Output the [X, Y] coordinate of the center of the cell containing the given text.  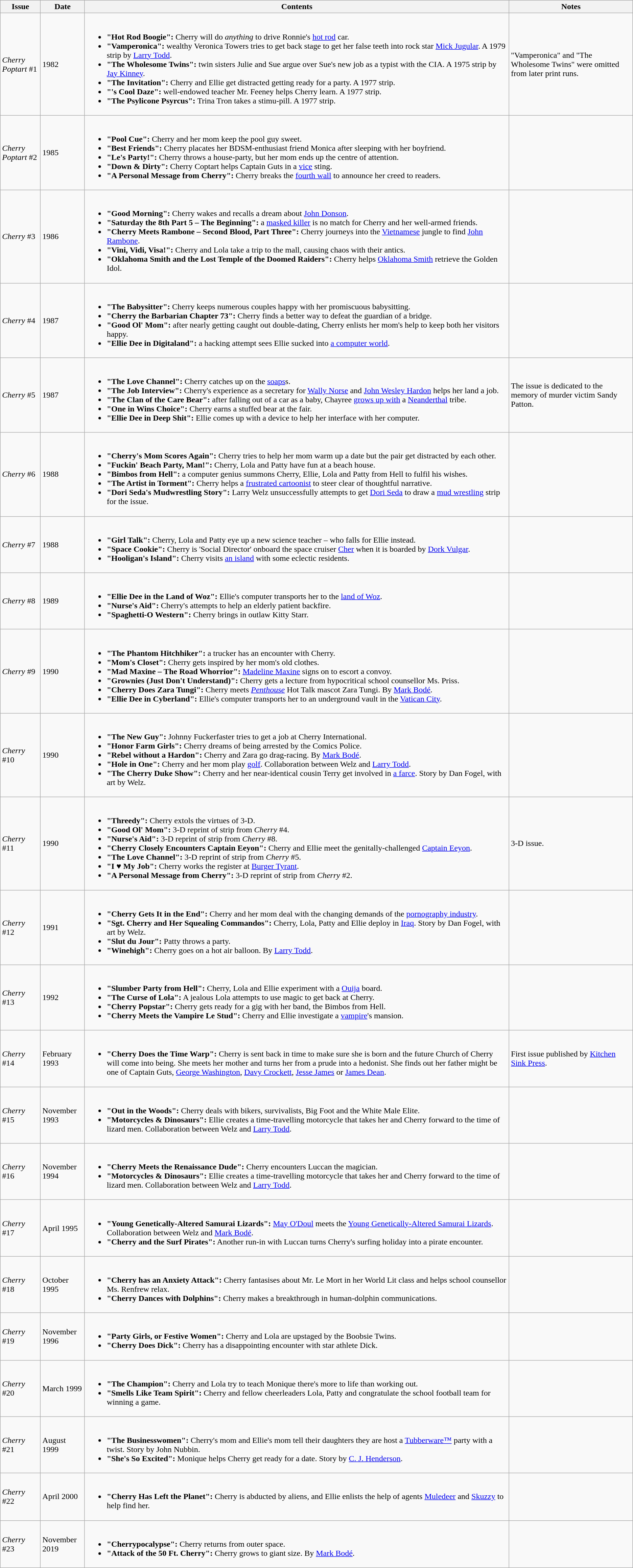
"Vamperonica" and "The Wholesome Twins" were omitted from later print runs. [571, 64]
Cherry Poptart #1 [20, 64]
March 1999 [63, 1388]
Cherry #6 [20, 474]
3-D issue. [571, 843]
Cherry #21 [20, 1445]
February 1993 [63, 1059]
Cherry #14 [20, 1059]
Cherry #9 [20, 671]
1986 [63, 237]
April 2000 [63, 1497]
Cherry Poptart #2 [20, 153]
The issue is dedicated to the memory of murder victim Sandy Patton. [571, 395]
Cherry #13 [20, 998]
First issue published by Kitchen Sink Press. [571, 1059]
Cherry #4 [20, 320]
Cherry #17 [20, 1228]
Cherry #18 [20, 1285]
1985 [63, 153]
Cherry #22 [20, 1497]
October 1995 [63, 1285]
1982 [63, 64]
November 2019 [63, 1544]
1991 [63, 927]
"Cherrypocalypse": Cherry returns from outer space."Attack of the 50 Ft. Cherry": Cherry grows to giant size. By Mark Bodé. [297, 1544]
Notes [571, 7]
Cherry #8 [20, 601]
Cherry #10 [20, 755]
Cherry #19 [20, 1336]
"Cherry Has Left the Planet": Cherry is abducted by aliens, and Ellie enlists the help of agents Muledeer and Skuzzy to help find her. [297, 1497]
Cherry #7 [20, 544]
November 1996 [63, 1336]
1989 [63, 601]
Cherry #15 [20, 1115]
Contents [297, 7]
Cherry #12 [20, 927]
November 1993 [63, 1115]
Cherry #23 [20, 1544]
Cherry #3 [20, 237]
Date [63, 7]
November 1994 [63, 1172]
Cherry #11 [20, 843]
1992 [63, 998]
Cherry #5 [20, 395]
April 1995 [63, 1228]
Issue [20, 7]
August 1999 [63, 1445]
Cherry #20 [20, 1388]
Cherry #16 [20, 1172]
